Return the [X, Y] coordinate for the center point of the cell that contains the specified text.  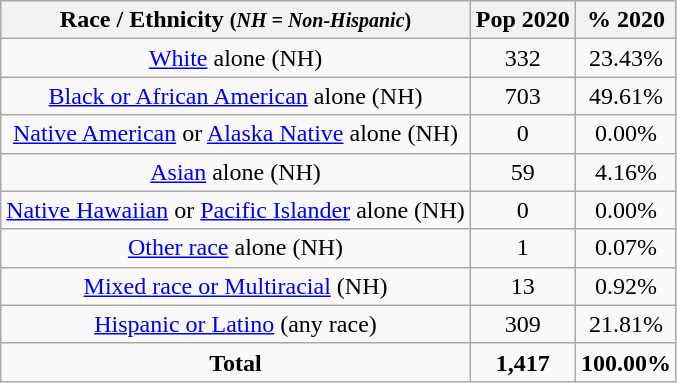
White alone (NH) [236, 58]
13 [522, 286]
Other race alone (NH) [236, 248]
Mixed race or Multiracial (NH) [236, 286]
49.61% [626, 96]
Native American or Alaska Native alone (NH) [236, 134]
Asian alone (NH) [236, 172]
Native Hawaiian or Pacific Islander alone (NH) [236, 210]
309 [522, 324]
100.00% [626, 362]
4.16% [626, 172]
Race / Ethnicity (NH = Non-Hispanic) [236, 20]
23.43% [626, 58]
21.81% [626, 324]
% 2020 [626, 20]
332 [522, 58]
Hispanic or Latino (any race) [236, 324]
703 [522, 96]
0.07% [626, 248]
1 [522, 248]
1,417 [522, 362]
Black or African American alone (NH) [236, 96]
59 [522, 172]
0.92% [626, 286]
Pop 2020 [522, 20]
Total [236, 362]
